Find where the given text appears and provide that cell's center as (X, Y) coordinate. 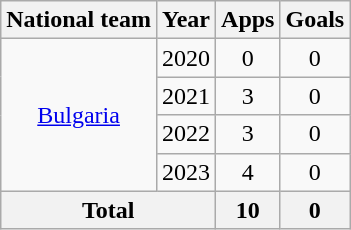
National team (79, 20)
Total (108, 210)
2022 (186, 134)
2023 (186, 172)
4 (248, 172)
2021 (186, 96)
2020 (186, 58)
Year (186, 20)
Goals (315, 20)
10 (248, 210)
Bulgaria (79, 115)
Apps (248, 20)
